Provide the (x, y) coordinate of the cell's center where the given text is located.  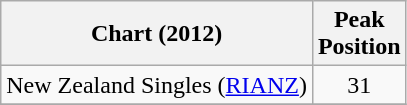
PeakPosition (359, 34)
31 (359, 85)
Chart (2012) (157, 34)
New Zealand Singles (RIANZ) (157, 85)
